Search for the cell housing the specified text and yield its (x, y) center coordinate. 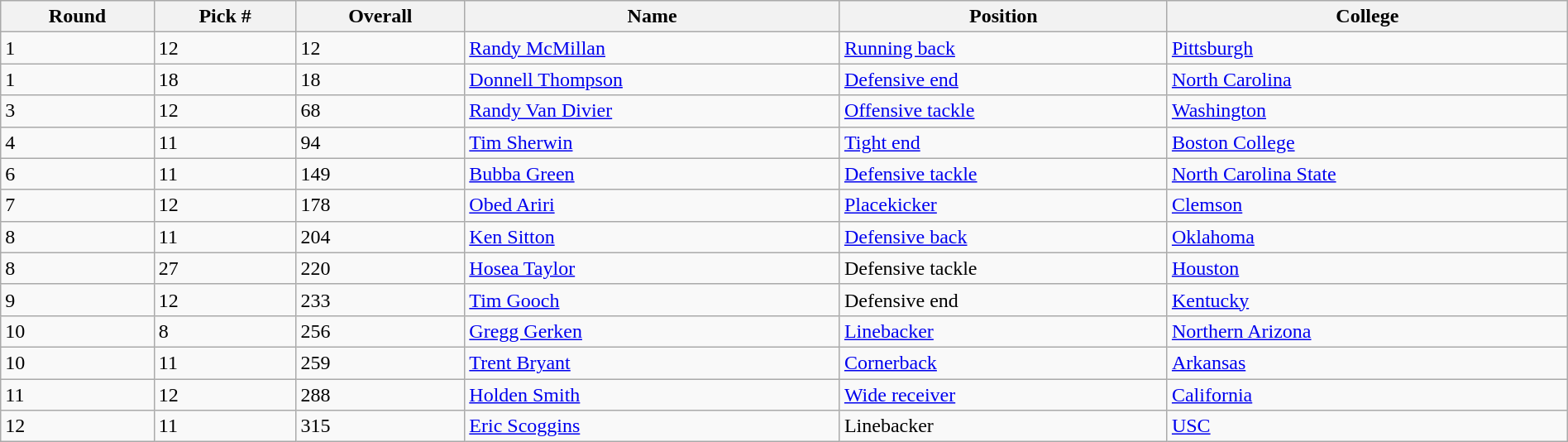
68 (380, 111)
Randy Van Divier (653, 111)
North Carolina (1367, 79)
Arkansas (1367, 363)
Bubba Green (653, 174)
204 (380, 237)
Name (653, 17)
315 (380, 426)
Gregg Gerken (653, 331)
3 (78, 111)
USC (1367, 426)
College (1367, 17)
Clemson (1367, 205)
California (1367, 395)
9 (78, 300)
Wide receiver (1003, 395)
Kentucky (1367, 300)
Washington (1367, 111)
94 (380, 142)
Randy McMillan (653, 48)
Defensive back (1003, 237)
Trent Bryant (653, 363)
North Carolina State (1367, 174)
178 (380, 205)
259 (380, 363)
256 (380, 331)
Pick # (225, 17)
6 (78, 174)
7 (78, 205)
Oklahoma (1367, 237)
Position (1003, 17)
Hosea Taylor (653, 268)
27 (225, 268)
Obed Ariri (653, 205)
Northern Arizona (1367, 331)
Holden Smith (653, 395)
220 (380, 268)
Tim Gooch (653, 300)
Houston (1367, 268)
288 (380, 395)
Donnell Thompson (653, 79)
Tim Sherwin (653, 142)
Eric Scoggins (653, 426)
Ken Sitton (653, 237)
Offensive tackle (1003, 111)
Boston College (1367, 142)
Overall (380, 17)
149 (380, 174)
4 (78, 142)
Cornerback (1003, 363)
Round (78, 17)
233 (380, 300)
Placekicker (1003, 205)
Pittsburgh (1367, 48)
Running back (1003, 48)
Tight end (1003, 142)
